Search for the cell housing the specified text and yield its [x, y] center coordinate. 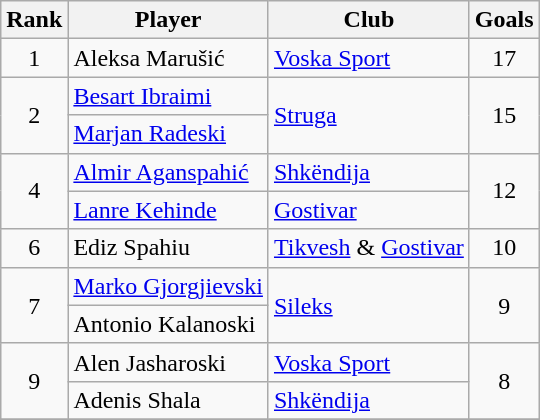
Adenis Shala [168, 400]
Alen Jasharoski [168, 362]
10 [504, 248]
Player [168, 20]
4 [34, 191]
7 [34, 305]
Club [368, 20]
Aleksa Marušić [168, 58]
17 [504, 58]
Marko Gjorgjievski [168, 286]
Struga [368, 115]
Antonio Kalanoski [168, 324]
15 [504, 115]
2 [34, 115]
Goals [504, 20]
Besart Ibraimi [168, 96]
Gostivar [368, 210]
1 [34, 58]
8 [504, 381]
6 [34, 248]
Lanre Kehinde [168, 210]
Ediz Spahiu [168, 248]
Rank [34, 20]
12 [504, 191]
Marjan Radeski [168, 134]
Almir Aganspahić [168, 172]
Tikvesh & Gostivar [368, 248]
Sileks [368, 305]
